Pinpoint the cell where the given text exists, returning its [X, Y] midpoint coordinate. 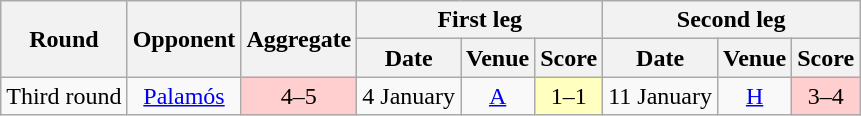
4–5 [299, 96]
4 January [409, 96]
H [754, 96]
A [498, 96]
Aggregate [299, 39]
Opponent [184, 39]
Second leg [732, 20]
3–4 [826, 96]
Third round [64, 96]
Palamós [184, 96]
First leg [480, 20]
11 January [660, 96]
1–1 [569, 96]
Round [64, 39]
